Capture the cell that displays the provided text and extract its (x, y) central coordinate. 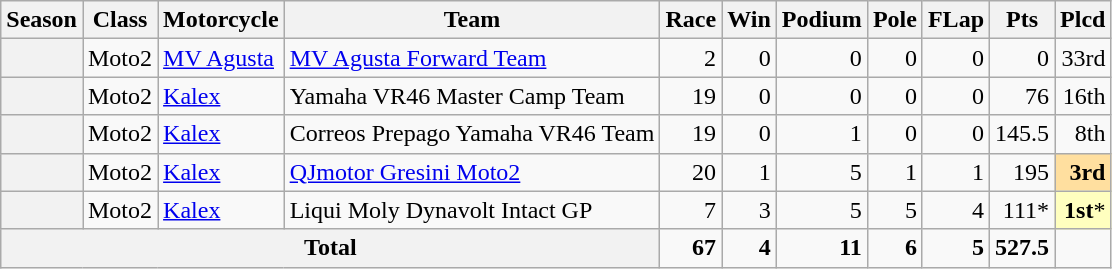
Pole (894, 20)
16th (1083, 96)
Win (750, 20)
Season (42, 20)
Correos Prepago Yamaha VR46 Team (472, 134)
Total (330, 248)
Team (472, 20)
67 (691, 248)
3rd (1083, 172)
Race (691, 20)
11 (822, 248)
Pts (1022, 20)
Yamaha VR46 Master Camp Team (472, 96)
20 (691, 172)
MV Agusta (222, 58)
111* (1022, 210)
7 (691, 210)
527.5 (1022, 248)
2 (691, 58)
6 (894, 248)
145.5 (1022, 134)
76 (1022, 96)
FLap (956, 20)
Plcd (1083, 20)
QJmotor Gresini Moto2 (472, 172)
33rd (1083, 58)
Liqui Moly Dynavolt Intact GP (472, 210)
8th (1083, 134)
1st* (1083, 210)
Motorcycle (222, 20)
MV Agusta Forward Team (472, 58)
195 (1022, 172)
Podium (822, 20)
3 (750, 210)
Class (120, 20)
